Return the (X, Y) coordinate for the center point of the cell that contains the specified text.  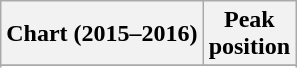
Chart (2015–2016) (102, 34)
Peakposition (249, 34)
